Extract the [x, y] coordinate from the center of the cell holding the provided text.  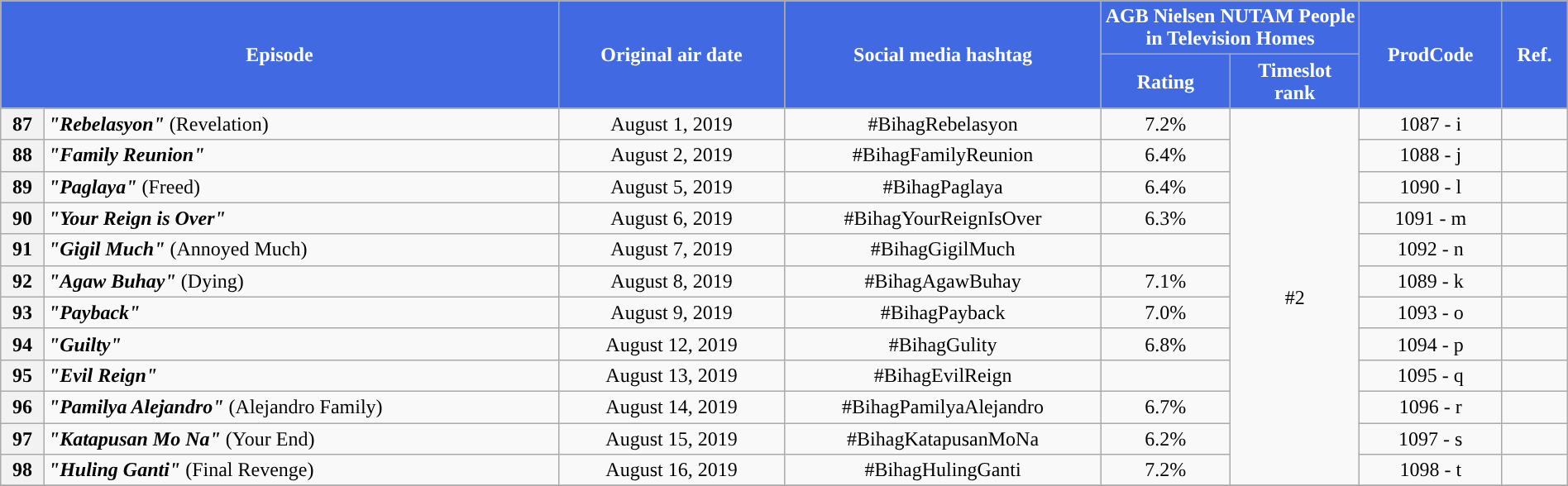
#BihagFamilyReunion [943, 155]
August 1, 2019 [672, 124]
93 [23, 312]
August 2, 2019 [672, 155]
Social media hashtag [943, 55]
#BihagPamilyaAlejandro [943, 407]
#BihagRebelasyon [943, 124]
6.2% [1165, 439]
1093 - o [1431, 312]
1091 - m [1431, 218]
6.3% [1165, 218]
#BihagHulingGanti [943, 470]
1096 - r [1431, 407]
87 [23, 124]
1090 - l [1431, 187]
89 [23, 187]
88 [23, 155]
Ref. [1535, 55]
August 5, 2019 [672, 187]
Episode [280, 55]
1097 - s [1431, 439]
"Family Reunion" [301, 155]
1087 - i [1431, 124]
"Evil Reign" [301, 375]
August 15, 2019 [672, 439]
90 [23, 218]
1089 - k [1431, 281]
#BihagPayback [943, 312]
98 [23, 470]
7.1% [1165, 281]
ProdCode [1431, 55]
"Payback" [301, 312]
7.0% [1165, 312]
August 7, 2019 [672, 250]
#BihagYourReignIsOver [943, 218]
August 14, 2019 [672, 407]
"Rebelasyon" (Revelation) [301, 124]
August 13, 2019 [672, 375]
95 [23, 375]
"Your Reign is Over" [301, 218]
96 [23, 407]
1092 - n [1431, 250]
"Paglaya" (Freed) [301, 187]
August 6, 2019 [672, 218]
"Katapusan Mo Na" (Your End) [301, 439]
Original air date [672, 55]
1095 - q [1431, 375]
"Gigil Much" (Annoyed Much) [301, 250]
92 [23, 281]
6.8% [1165, 344]
"Pamilya Alejandro" (Alejandro Family) [301, 407]
#BihagAgawBuhay [943, 281]
6.7% [1165, 407]
Rating [1165, 81]
August 12, 2019 [672, 344]
August 8, 2019 [672, 281]
94 [23, 344]
#BihagPaglaya [943, 187]
Timeslotrank [1295, 81]
"Huling Ganti" (Final Revenge) [301, 470]
"Agaw Buhay" (Dying) [301, 281]
91 [23, 250]
1088 - j [1431, 155]
1098 - t [1431, 470]
#BihagGigilMuch [943, 250]
AGB Nielsen NUTAM People in Television Homes [1231, 28]
1094 - p [1431, 344]
August 16, 2019 [672, 470]
#2 [1295, 298]
August 9, 2019 [672, 312]
#BihagEvilReign [943, 375]
"Guilty" [301, 344]
#BihagGulity [943, 344]
#BihagKatapusanMoNa [943, 439]
97 [23, 439]
